Provide the (x, y) coordinate of the cell's center where the given text is located.  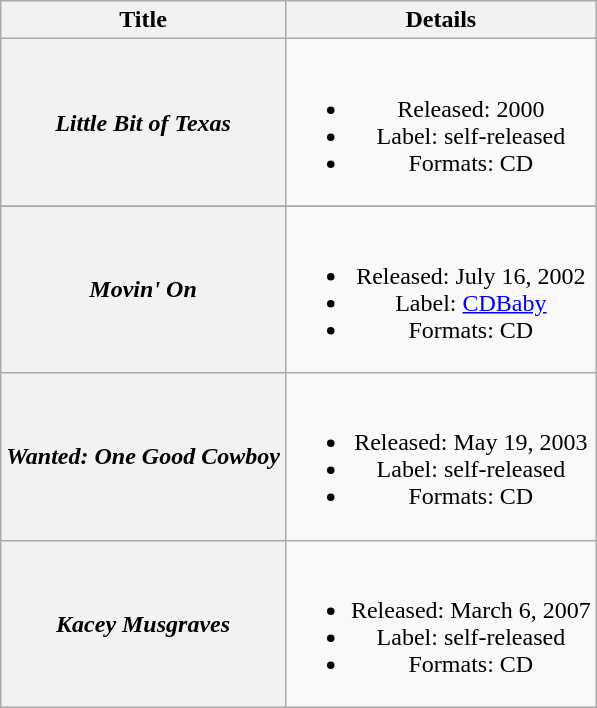
Little Bit of Texas (144, 122)
Released: March 6, 2007Label: self-releasedFormats: CD (440, 624)
Details (440, 20)
Title (144, 20)
Wanted: One Good Cowboy (144, 456)
Released: July 16, 2002Label: CDBabyFormats: CD (440, 290)
Movin' On (144, 290)
Released: 2000Label: self-releasedFormats: CD (440, 122)
Kacey Musgraves (144, 624)
Released: May 19, 2003Label: self-releasedFormats: CD (440, 456)
